Find where the given text appears and provide that cell's center as [x, y] coordinate. 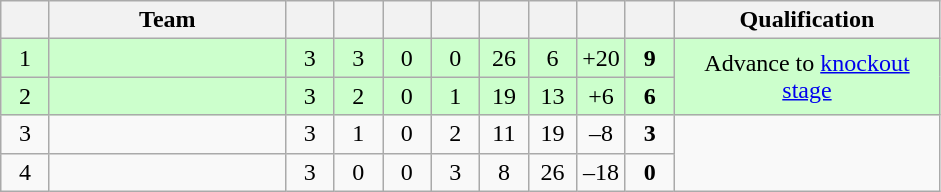
13 [552, 96]
Advance to knockout stage [807, 77]
–8 [602, 134]
+6 [602, 96]
8 [504, 172]
–18 [602, 172]
Team [167, 20]
11 [504, 134]
Qualification [807, 20]
4 [26, 172]
+20 [602, 58]
9 [650, 58]
